Scan for the cell matching the given text and deliver its [X, Y] coordinate at center. 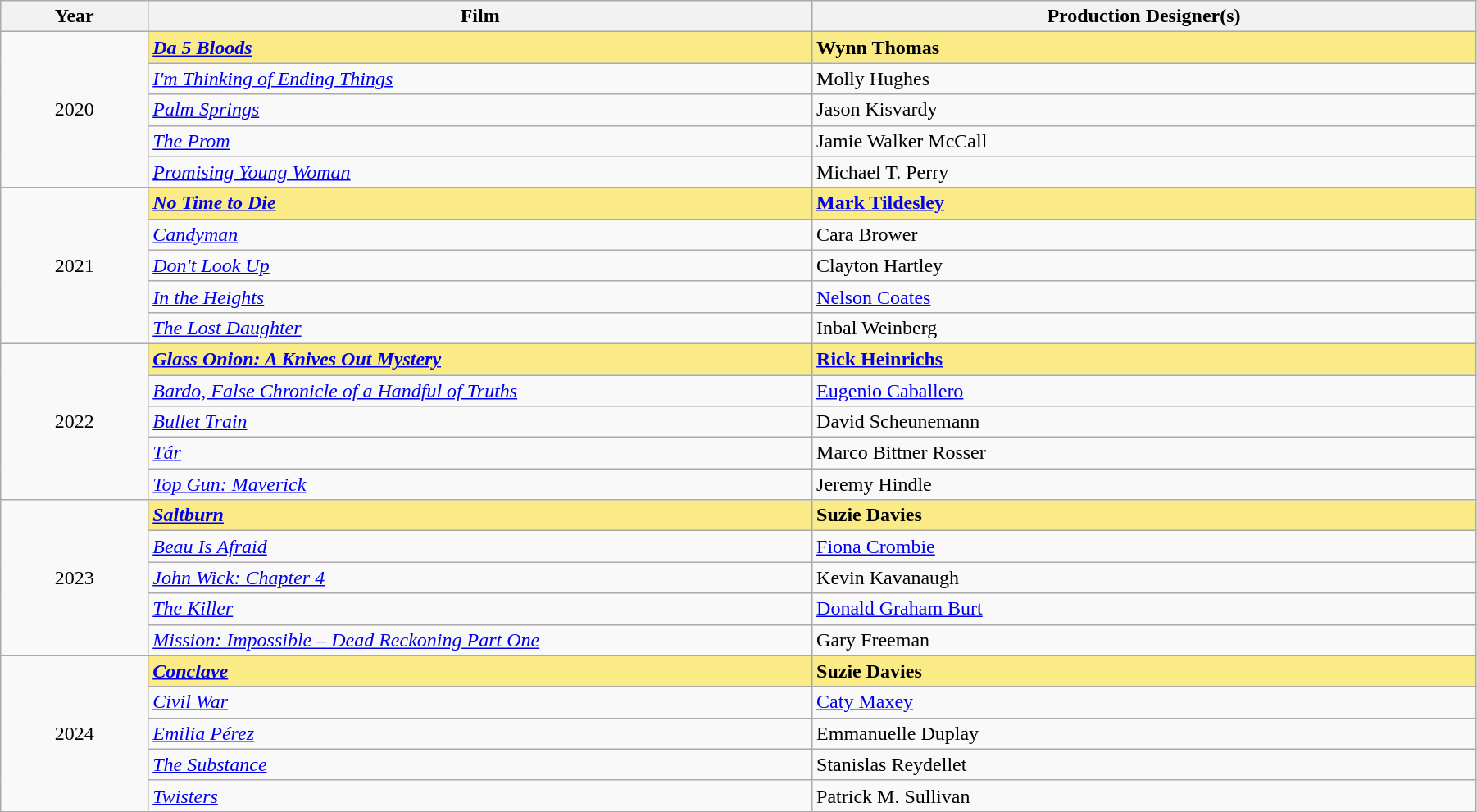
Tár [480, 453]
Production Designer(s) [1144, 16]
2022 [75, 421]
Twisters [480, 796]
Jamie Walker McCall [1144, 141]
David Scheunemann [1144, 422]
Rick Heinrichs [1144, 359]
Promising Young Woman [480, 172]
Michael T. Perry [1144, 172]
Bardo, False Chronicle of a Handful of Truths [480, 391]
Emmanuelle Duplay [1144, 733]
Candyman [480, 234]
Caty Maxey [1144, 702]
Jason Kisvardy [1144, 110]
Gary Freeman [1144, 640]
Don't Look Up [480, 265]
Conclave [480, 671]
The Substance [480, 764]
Glass Onion: A Knives Out Mystery [480, 359]
The Lost Daughter [480, 328]
In the Heights [480, 297]
Beau Is Afraid [480, 547]
2024 [75, 733]
Kevin Kavanaugh [1144, 578]
Stanislas Reydellet [1144, 764]
Mission: Impossible – Dead Reckoning Part One [480, 640]
Emilia Pérez [480, 733]
Film [480, 16]
Cara Brower [1144, 234]
Saltburn [480, 515]
2023 [75, 578]
Palm Springs [480, 110]
Clayton Hartley [1144, 265]
2021 [75, 265]
Nelson Coates [1144, 297]
Molly Hughes [1144, 79]
Mark Tildesley [1144, 203]
Top Gun: Maverick [480, 484]
Da 5 Bloods [480, 48]
Civil War [480, 702]
The Prom [480, 141]
Marco Bittner Rosser [1144, 453]
Eugenio Caballero [1144, 391]
Wynn Thomas [1144, 48]
John Wick: Chapter 4 [480, 578]
Patrick M. Sullivan [1144, 796]
Bullet Train [480, 422]
Jeremy Hindle [1144, 484]
The Killer [480, 609]
Fiona Crombie [1144, 547]
I'm Thinking of Ending Things [480, 79]
Donald Graham Burt [1144, 609]
No Time to Die [480, 203]
Year [75, 16]
2020 [75, 110]
Inbal Weinberg [1144, 328]
